From the cell containing the given text, extract its center point as (x, y) coordinate. 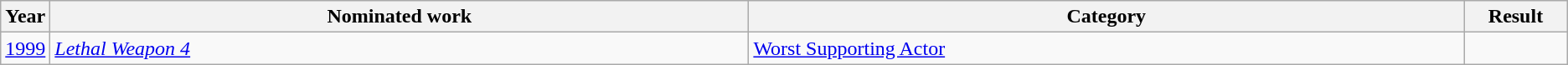
Nominated work (400, 17)
Worst Supporting Actor (1106, 48)
1999 (25, 48)
Year (25, 17)
Category (1106, 17)
Lethal Weapon 4 (400, 48)
Result (1516, 17)
